From the cell containing the given text, extract its center point as [X, Y] coordinate. 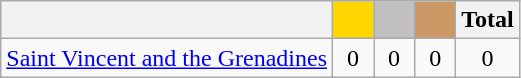
Saint Vincent and the Grenadines [167, 58]
Total [488, 20]
